Search for the cell housing the specified text and yield its (X, Y) center coordinate. 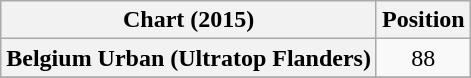
Chart (2015) (189, 20)
Belgium Urban (Ultratop Flanders) (189, 58)
Position (423, 20)
88 (423, 58)
